Provide the [X, Y] coordinate of the cell's center where the given text is located.  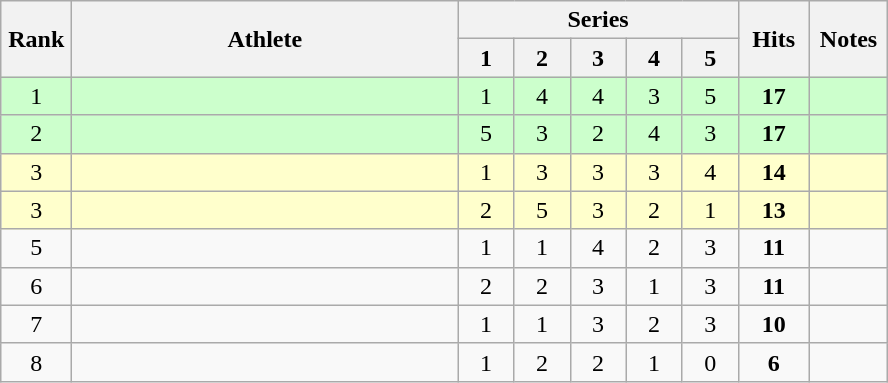
0 [710, 362]
13 [774, 210]
Rank [36, 39]
7 [36, 324]
Notes [848, 39]
Athlete [265, 39]
8 [36, 362]
10 [774, 324]
14 [774, 172]
Series [598, 20]
Hits [774, 39]
